Capture the cell that displays the provided text and extract its (X, Y) central coordinate. 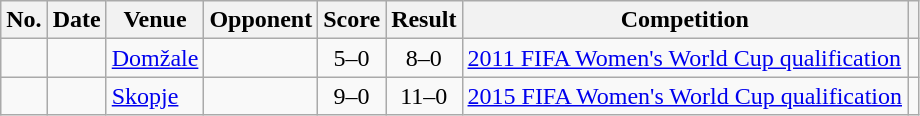
Competition (685, 20)
9–0 (352, 96)
Score (352, 20)
8–0 (424, 58)
Venue (155, 20)
5–0 (352, 58)
2015 FIFA Women's World Cup qualification (685, 96)
No. (24, 20)
2011 FIFA Women's World Cup qualification (685, 58)
Opponent (261, 20)
Domžale (155, 58)
Date (76, 20)
11–0 (424, 96)
Result (424, 20)
Skopje (155, 96)
